Search for the cell housing the specified text and yield its (x, y) center coordinate. 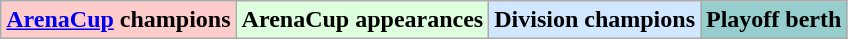
ArenaCup appearances (362, 20)
Playoff berth (773, 20)
Division champions (595, 20)
ArenaCup champions (118, 20)
